For the text-containing cell, return its midpoint in [X, Y] coordinate format. 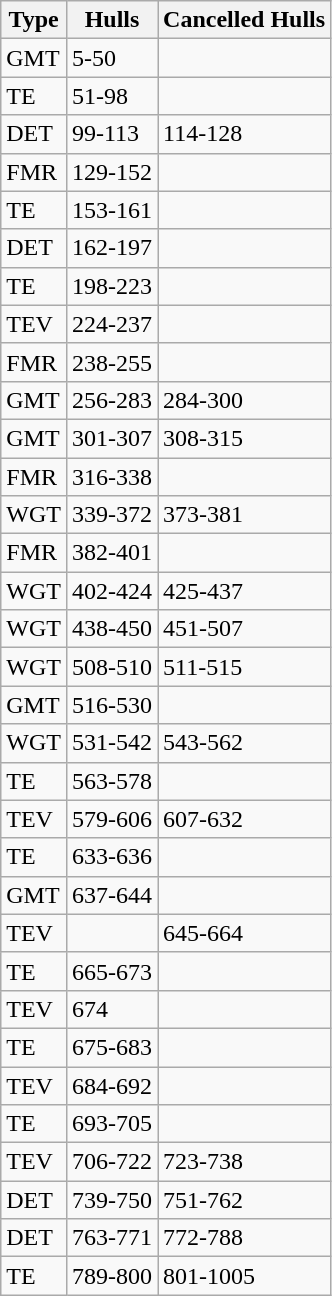
402-424 [112, 591]
579-606 [112, 819]
256-283 [112, 400]
153-161 [112, 210]
531-542 [112, 743]
751-762 [244, 1200]
373-381 [244, 515]
763-771 [112, 1238]
706-722 [112, 1162]
301-307 [112, 438]
382-401 [112, 553]
675-683 [112, 1047]
5-50 [112, 58]
99-113 [112, 134]
665-673 [112, 971]
633-636 [112, 857]
637-644 [112, 895]
607-632 [244, 819]
284-300 [244, 400]
162-197 [112, 248]
772-788 [244, 1238]
Cancelled Hulls [244, 20]
723-738 [244, 1162]
308-315 [244, 438]
238-255 [112, 362]
739-750 [112, 1200]
438-450 [112, 629]
Type [34, 20]
674 [112, 1009]
645-664 [244, 933]
511-515 [244, 667]
543-562 [244, 743]
51-98 [112, 96]
684-692 [112, 1085]
316-338 [112, 477]
693-705 [112, 1124]
516-530 [112, 705]
114-128 [244, 134]
198-223 [112, 286]
339-372 [112, 515]
129-152 [112, 172]
563-578 [112, 781]
Hulls [112, 20]
224-237 [112, 324]
508-510 [112, 667]
801-1005 [244, 1276]
451-507 [244, 629]
789-800 [112, 1276]
425-437 [244, 591]
